Output the [x, y] coordinate of the center of the cell containing the given text.  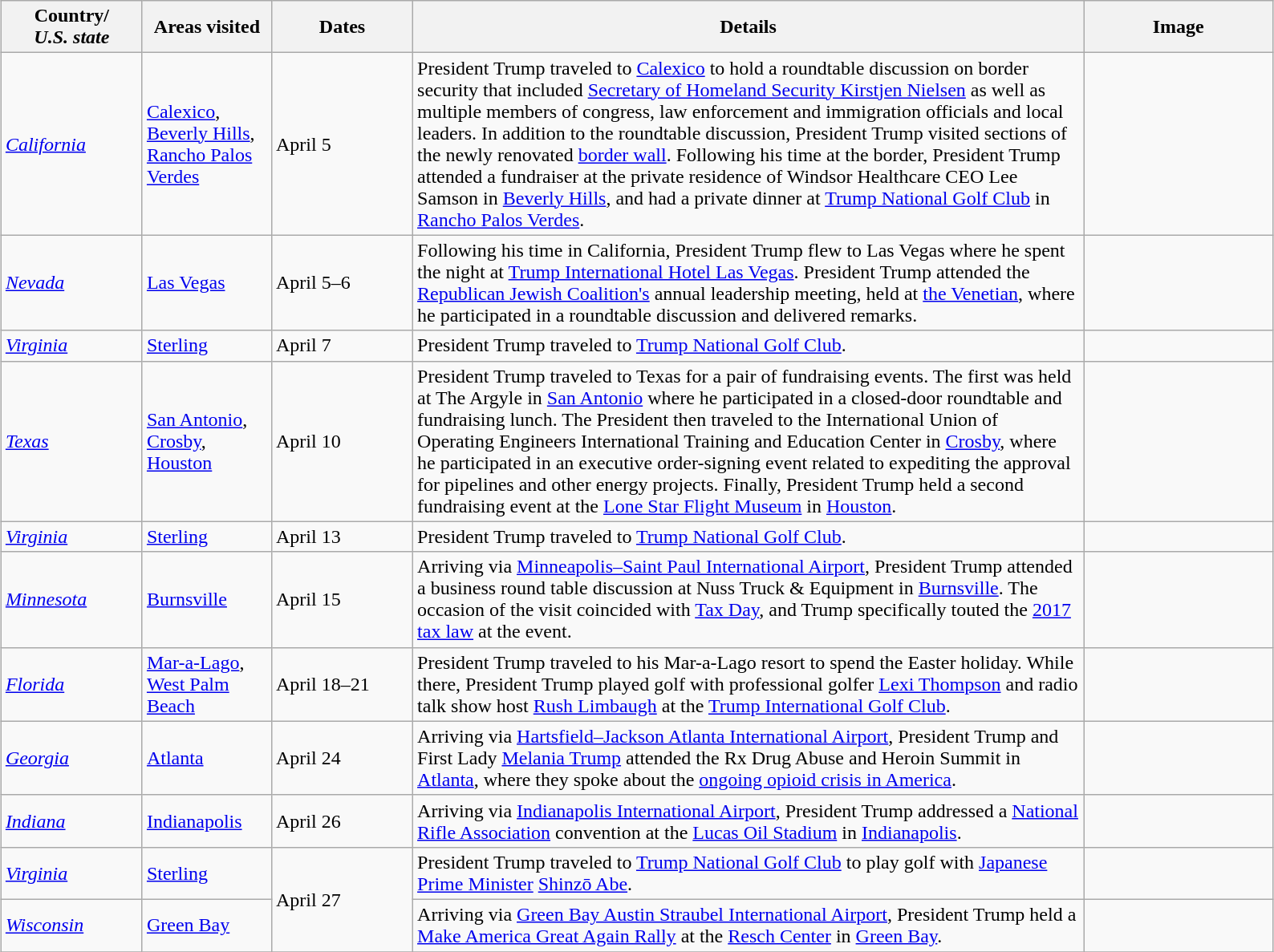
April 7 [342, 346]
Details [749, 27]
President Trump traveled to Trump National Golf Club to play golf with Japanese Prime Minister Shinzō Abe. [749, 873]
Georgia [71, 758]
April 26 [342, 821]
Country/U.S. state [71, 27]
April 10 [342, 441]
Atlanta [207, 758]
April 27 [342, 899]
Florida [71, 684]
April 18–21 [342, 684]
April 5–6 [342, 282]
San Antonio, Crosby, Houston [207, 441]
April 13 [342, 537]
Las Vegas [207, 282]
Green Bay [207, 926]
Texas [71, 441]
Arriving via Green Bay Austin Straubel International Airport, President Trump held a Make America Great Again Rally at the Resch Center in Green Bay. [749, 926]
April 5 [342, 144]
Mar-a-Lago, West Palm Beach [207, 684]
Wisconsin [71, 926]
Burnsville [207, 600]
Areas visited [207, 27]
California [71, 144]
Dates [342, 27]
Image [1179, 27]
Indiana [71, 821]
Minnesota [71, 600]
April 15 [342, 600]
Nevada [71, 282]
Calexico, Beverly Hills, Rancho Palos Verdes [207, 144]
April 24 [342, 758]
Indianapolis [207, 821]
